Scan for the cell matching the given text and deliver its (x, y) coordinate at center. 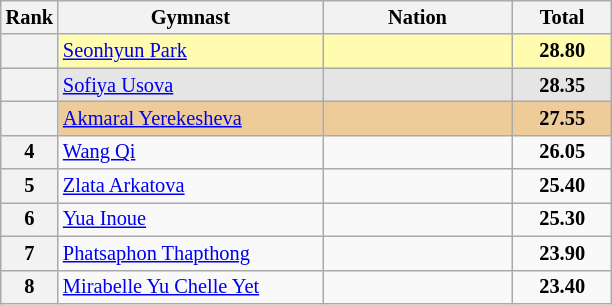
Mirabelle Yu Chelle Yet (190, 287)
28.80 (562, 51)
26.05 (562, 152)
Total (562, 17)
Wang Qi (190, 152)
5 (30, 186)
27.55 (562, 118)
Phatsaphon Thapthong (190, 253)
23.40 (562, 287)
Sofiya Usova (190, 85)
Akmaral Yerekesheva (190, 118)
Seonhyun Park (190, 51)
Nation (418, 17)
28.35 (562, 85)
25.40 (562, 186)
6 (30, 219)
7 (30, 253)
4 (30, 152)
25.30 (562, 219)
Zlata Arkatova (190, 186)
23.90 (562, 253)
Yua Inoue (190, 219)
Rank (30, 17)
Gymnast (190, 17)
8 (30, 287)
